Determine the (x, y) coordinate at the center of the cell enclosing the given text.  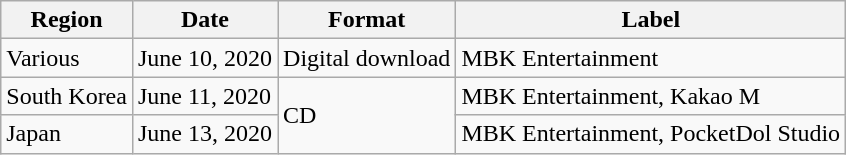
Format (367, 20)
CD (367, 115)
Date (204, 20)
Various (67, 58)
June 11, 2020 (204, 96)
Japan (67, 134)
Region (67, 20)
Digital download (367, 58)
June 10, 2020 (204, 58)
Label (651, 20)
MBK Entertainment, PocketDol Studio (651, 134)
June 13, 2020 (204, 134)
South Korea (67, 96)
MBK Entertainment (651, 58)
MBK Entertainment, Kakao M (651, 96)
